Determine the [X, Y] coordinate at the center of the cell enclosing the given text.  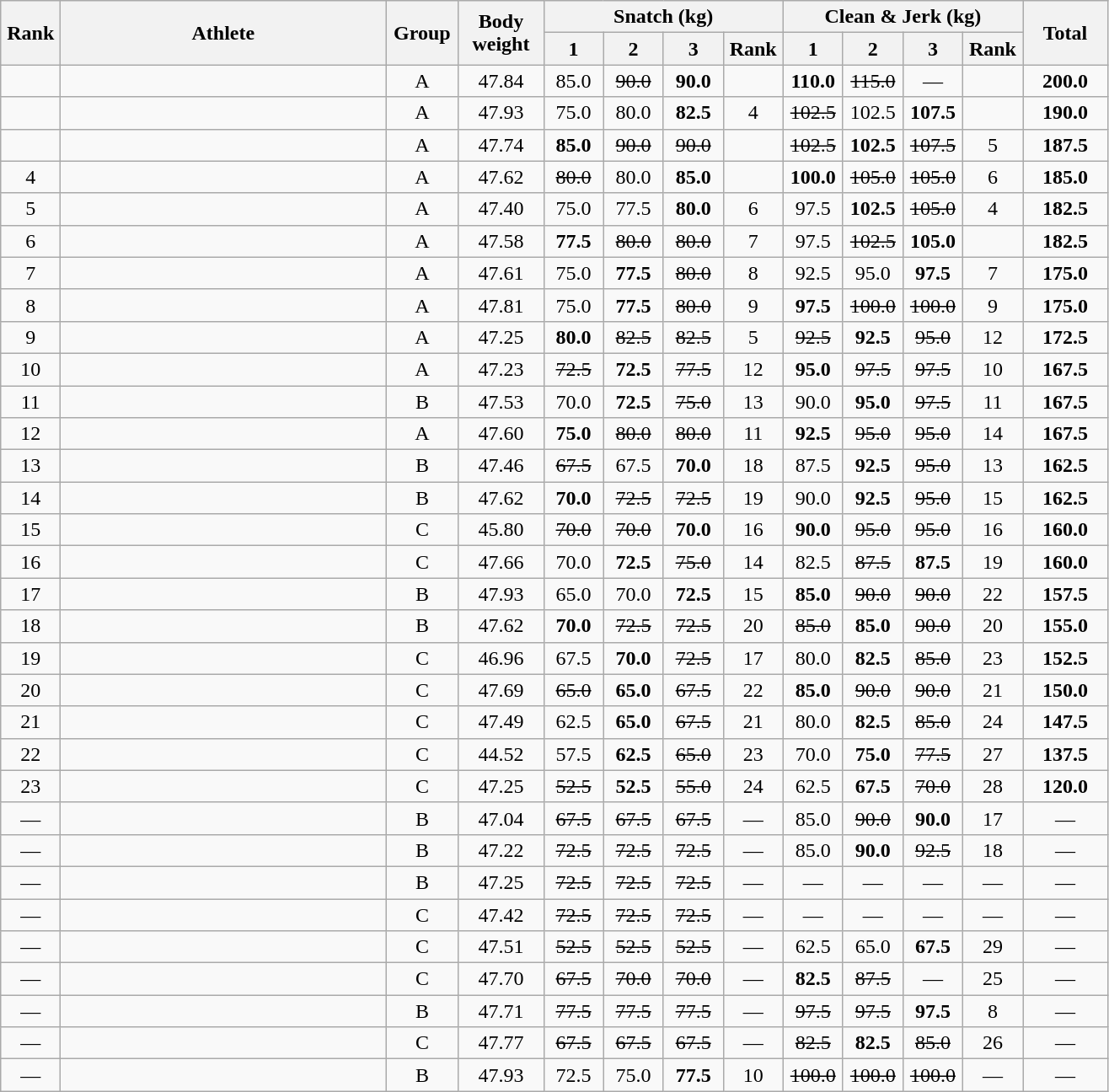
155.0 [1065, 626]
120.0 [1065, 786]
147.5 [1065, 722]
Snatch (kg) [663, 17]
47.53 [501, 402]
28 [993, 786]
47.70 [501, 979]
47.40 [501, 209]
47.61 [501, 273]
Athlete [223, 33]
190.0 [1065, 113]
47.42 [501, 914]
Group [422, 33]
47.77 [501, 1043]
Clean & Jerk (kg) [903, 17]
29 [993, 947]
200.0 [1065, 81]
45.80 [501, 530]
172.5 [1065, 337]
150.0 [1065, 690]
57.5 [573, 754]
47.84 [501, 81]
157.5 [1065, 594]
47.46 [501, 466]
115.0 [873, 81]
47.81 [501, 305]
47.74 [501, 145]
26 [993, 1043]
47.66 [501, 562]
152.5 [1065, 658]
47.49 [501, 722]
47.04 [501, 818]
47.71 [501, 1011]
27 [993, 754]
47.22 [501, 850]
46.96 [501, 658]
187.5 [1065, 145]
47.51 [501, 947]
47.23 [501, 369]
55.0 [693, 786]
47.69 [501, 690]
44.52 [501, 754]
Body weight [501, 33]
185.0 [1065, 177]
110.0 [812, 81]
47.58 [501, 241]
25 [993, 979]
Total [1065, 33]
47.60 [501, 434]
137.5 [1065, 754]
